From the cell containing the given text, extract its center point as [x, y] coordinate. 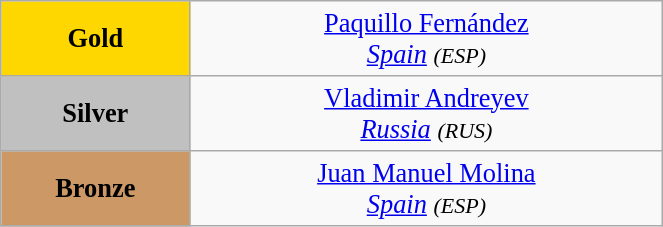
Vladimir AndreyevRussia (RUS) [426, 112]
Paquillo FernándezSpain (ESP) [426, 38]
Bronze [96, 188]
Gold [96, 38]
Silver [96, 112]
Juan Manuel MolinaSpain (ESP) [426, 188]
